Capture the cell that displays the provided text and extract its (x, y) central coordinate. 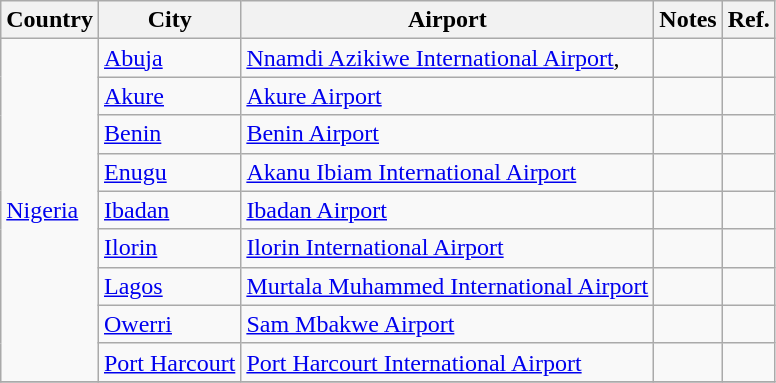
Nigeria (50, 210)
Akure Airport (448, 96)
City (169, 20)
Owerri (169, 324)
Ref. (748, 20)
Ilorin (169, 248)
Ilorin International Airport (448, 248)
Sam Mbakwe Airport (448, 324)
Country (50, 20)
Ibadan Airport (448, 210)
Airport (448, 20)
Abuja (169, 58)
Benin (169, 134)
Murtala Muhammed International Airport (448, 286)
Lagos (169, 286)
Notes (688, 20)
Akanu Ibiam International Airport (448, 172)
Port Harcourt International Airport (448, 362)
Enugu (169, 172)
Benin Airport (448, 134)
Akure (169, 96)
Nnamdi Azikiwe International Airport, (448, 58)
Ibadan (169, 210)
Port Harcourt (169, 362)
